Output the (x, y) coordinate of the center of the cell containing the given text.  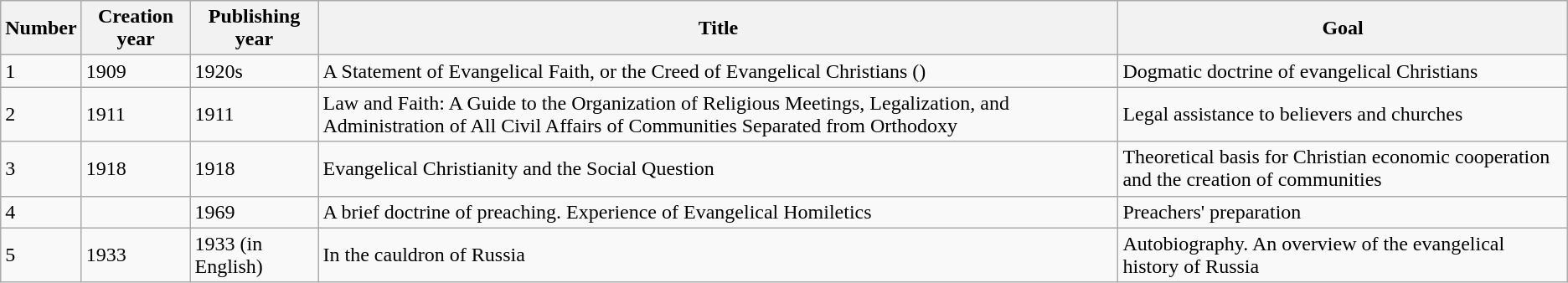
Evangelical Christianity and the Social Question (719, 169)
1933 (in English) (255, 255)
1933 (136, 255)
Autobiography. An overview of the evangelical history of Russia (1343, 255)
Legal assistance to believers and churches (1343, 114)
Creation year (136, 28)
3 (41, 169)
1969 (255, 212)
5 (41, 255)
In the cauldron of Russia (719, 255)
1920s (255, 71)
Number (41, 28)
Goal (1343, 28)
Publishing year (255, 28)
1909 (136, 71)
Dogmatic doctrine of evangelical Christians (1343, 71)
1 (41, 71)
Preachers' preparation (1343, 212)
Theoretical basis for Christian economic cooperation and the creation of communities (1343, 169)
2 (41, 114)
4 (41, 212)
A Statement of Evangelical Faith, or the Creed of Evangelical Christians () (719, 71)
Title (719, 28)
A brief doctrine of preaching. Experience of Evangelical Homiletics (719, 212)
